Scan for the cell matching the given text and deliver its (X, Y) coordinate at center. 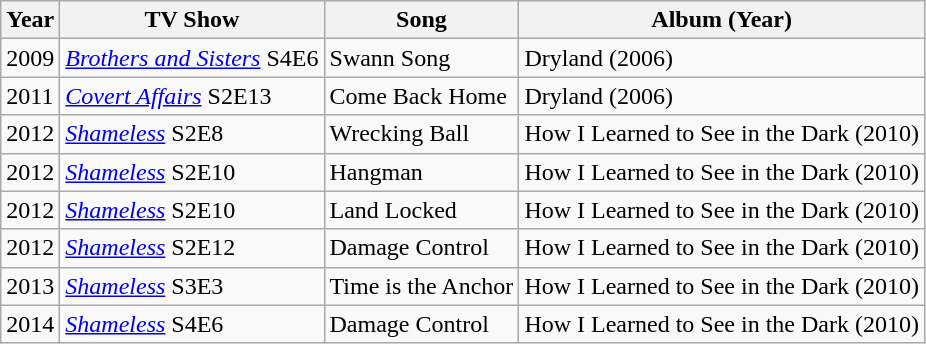
Covert Affairs S2E13 (192, 96)
Wrecking Ball (422, 134)
Time is the Anchor (422, 286)
Song (422, 20)
Swann Song (422, 58)
2011 (30, 96)
Year (30, 20)
2009 (30, 58)
Brothers and Sisters S4E6 (192, 58)
Album (Year) (722, 20)
Shameless S3E3 (192, 286)
2014 (30, 324)
2013 (30, 286)
TV Show (192, 20)
Hangman (422, 172)
Shameless S4E6 (192, 324)
Shameless S2E12 (192, 248)
Come Back Home (422, 96)
Shameless S2E8 (192, 134)
Land Locked (422, 210)
